Output the [X, Y] coordinate of the center of the cell containing the given text.  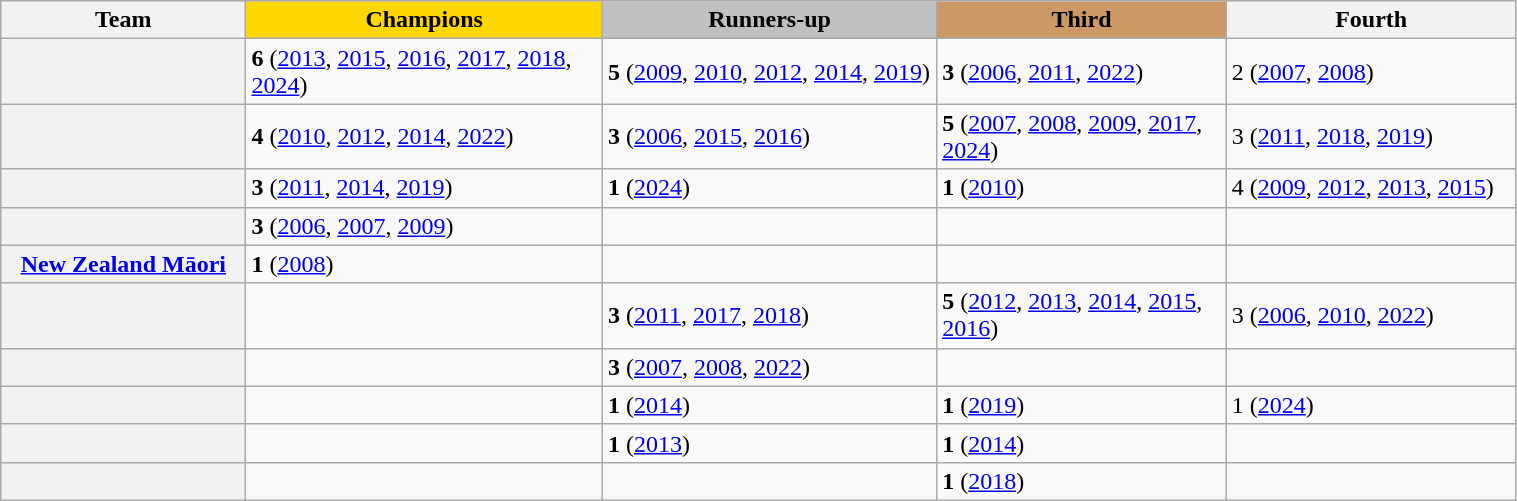
3 (2007, 2008, 2022) [769, 367]
3 (2011, 2014, 2019) [424, 188]
Champions [424, 20]
5 (2007, 2008, 2009, 2017, 2024) [1082, 136]
Fourth [1371, 20]
3 (2006, 2011, 2022) [1082, 72]
1 (2010) [1082, 188]
6 (2013, 2015, 2016, 2017, 2018, 2024) [424, 72]
2 (2007, 2008) [1371, 72]
1 (2013) [769, 443]
5 (2009, 2010, 2012, 2014, 2019) [769, 72]
5 (2012, 2013, 2014, 2015, 2016) [1082, 316]
Team [124, 20]
3 (2006, 2010, 2022) [1371, 316]
New Zealand Māori [124, 264]
4 (2009, 2012, 2013, 2015) [1371, 188]
3 (2006, 2007, 2009) [424, 226]
4 (2010, 2012, 2014, 2022) [424, 136]
1 (2008) [424, 264]
1 (2019) [1082, 405]
3 (2006, 2015, 2016) [769, 136]
3 (2011, 2018, 2019) [1371, 136]
1 (2018) [1082, 481]
Runners-up [769, 20]
3 (2011, 2017, 2018) [769, 316]
Third [1082, 20]
